Determine the [X, Y] coordinate at the center of the cell enclosing the given text.  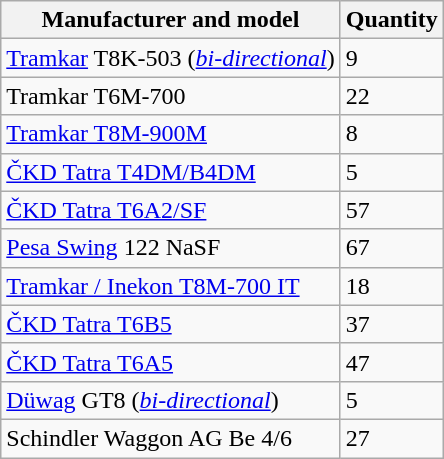
27 [392, 438]
ČKD Tatra T6A2/SF [170, 210]
9 [392, 58]
ČKD Tatra T6B5 [170, 324]
18 [392, 286]
Quantity [392, 20]
Tramkar T6M-700 [170, 96]
8 [392, 134]
Düwag GT8 (bi-directional) [170, 400]
Tramkar / Inekon T8M-700 IT [170, 286]
22 [392, 96]
Manufacturer and model [170, 20]
Tramkar T8K-503 (bi-directional) [170, 58]
37 [392, 324]
47 [392, 362]
Pesa Swing 122 NaSF [170, 248]
57 [392, 210]
Tramkar T8M-900M [170, 134]
ČKD Tatra T6А5 [170, 362]
Schindler Waggon AG Be 4/6 [170, 438]
ČKD Tatra T4DM/B4DM [170, 172]
67 [392, 248]
